Identify which cell holds the provided text, then report its [X, Y] central coordinate. 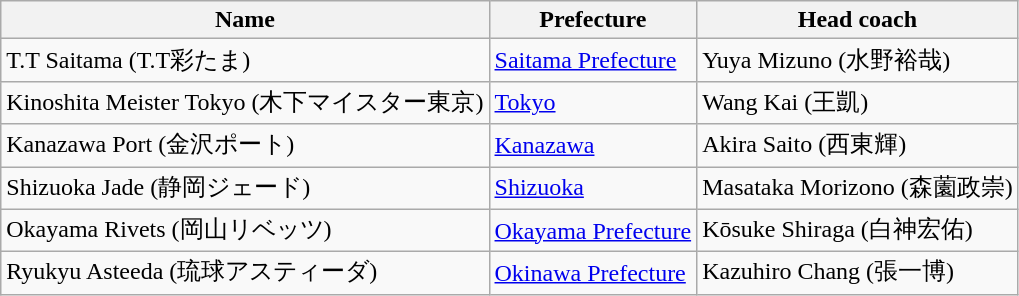
Saitama Prefecture [593, 60]
Ryukyu Asteeda (琉球アスティーダ) [245, 274]
Masataka Morizono (森薗政崇) [858, 188]
Kanazawa Port (金沢ポート) [245, 146]
Okinawa Prefecture [593, 274]
Prefecture [593, 20]
T.T Saitama (T.T彩たま) [245, 60]
Yuya Mizuno (水野裕哉) [858, 60]
Akira Saito (西東輝) [858, 146]
Kōsuke Shiraga (白神宏佑) [858, 230]
Okayama Prefecture [593, 230]
Tokyo [593, 102]
Head coach [858, 20]
Wang Kai (王凱) [858, 102]
Kinoshita Meister Tokyo (木下マイスター東京) [245, 102]
Shizuoka [593, 188]
Kanazawa [593, 146]
Name [245, 20]
Okayama Rivets (岡山リベッツ) [245, 230]
Shizuoka Jade (静岡ジェード) [245, 188]
Kazuhiro Chang (張一博) [858, 274]
